Scan for the cell matching the given text and deliver its (x, y) coordinate at center. 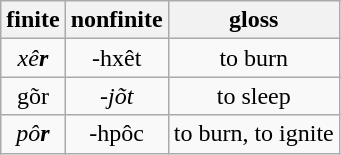
to burn (254, 58)
-hpôc (116, 134)
-jõt (116, 96)
gloss (254, 20)
to burn, to ignite (254, 134)
pôr (33, 134)
xêr (33, 58)
to sleep (254, 96)
nonfinite (116, 20)
-hxêt (116, 58)
finite (33, 20)
gõr (33, 96)
